Identify which cell holds the provided text, then report its (x, y) central coordinate. 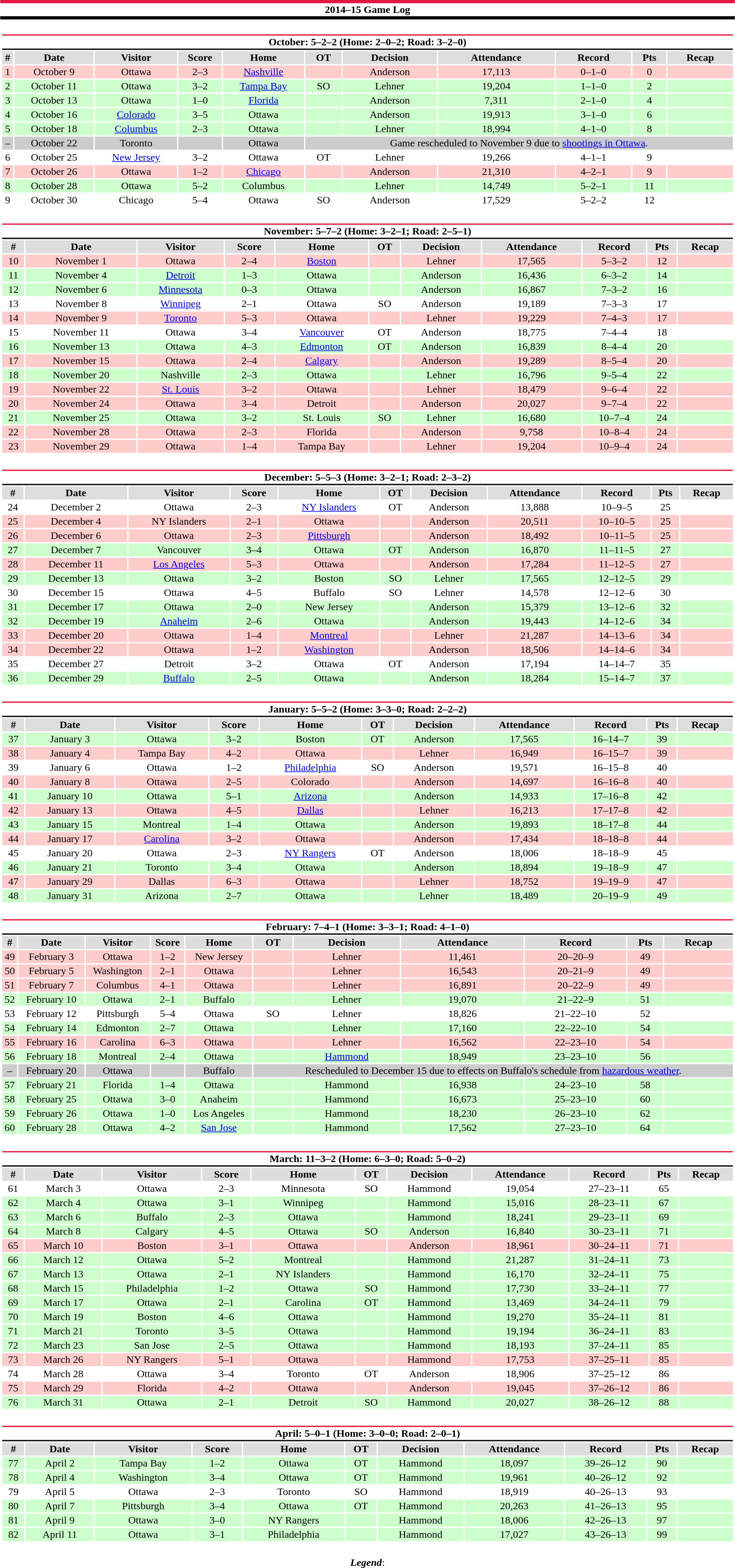
7,311 (496, 101)
April 7 (60, 1506)
7 (8, 171)
November 6 (81, 290)
April 9 (60, 1520)
25–23–10 (576, 1099)
October 22 (54, 143)
42–26–13 (605, 1520)
38 (13, 754)
16,562 (463, 1042)
2–0 (254, 607)
March 10 (63, 1246)
20–20–9 (576, 957)
78 (13, 1477)
18,097 (514, 1463)
0 (649, 72)
December 2 (76, 507)
5–2–2 (593, 200)
72 (13, 1345)
9–6–4 (614, 389)
11,461 (463, 957)
14–13–6 (617, 635)
February 21 (51, 1085)
15–14–7 (617, 678)
46 (13, 868)
February 12 (51, 1014)
16,891 (463, 985)
March 17 (63, 1303)
41 (13, 796)
17,753 (520, 1360)
18,506 (535, 650)
17,284 (535, 564)
18–18–9 (611, 853)
January 8 (70, 782)
14–12–6 (617, 621)
27–23–10 (576, 1128)
December 13 (76, 578)
17,529 (496, 200)
19,893 (524, 824)
35–24–11 (609, 1317)
December 4 (76, 521)
November 15 (81, 361)
18,241 (520, 1217)
Rescheduled to December 15 due to effects on Buffalo's schedule from hazardous weather. (493, 1071)
December 22 (76, 650)
17,730 (520, 1288)
17,113 (496, 72)
95 (662, 1506)
18,284 (535, 678)
March: 11–3–2 (Home: 6–3–0; Road: 5–0–2) (367, 1159)
97 (662, 1520)
April 2 (60, 1463)
29–23–11 (609, 1217)
December 17 (76, 607)
19 (13, 389)
January 13 (70, 811)
October 26 (54, 171)
March 3 (63, 1189)
December 29 (76, 678)
18,489 (524, 896)
6–3–2 (614, 275)
5–2–1 (593, 186)
26–23–10 (576, 1114)
31–24–11 (609, 1260)
8–4–4 (614, 347)
40–26–12 (605, 1477)
12–12–5 (617, 578)
March 26 (63, 1360)
20–21–9 (576, 971)
October 30 (54, 200)
19,266 (496, 158)
68 (13, 1288)
November 28 (81, 432)
October 13 (54, 101)
13,888 (535, 507)
33–24–11 (609, 1288)
18–17–8 (611, 824)
20,263 (514, 1506)
0–3 (249, 290)
10–7–4 (614, 418)
19,229 (531, 318)
12–12–6 (617, 593)
17,562 (463, 1128)
March 21 (63, 1331)
19,045 (520, 1388)
37–25–12 (609, 1374)
16–15–8 (611, 767)
83 (664, 1331)
1–3 (249, 275)
7–4–3 (614, 318)
16–14–7 (611, 739)
October 16 (54, 114)
19–19–9 (611, 881)
16,436 (531, 275)
43 (13, 824)
28–23–11 (609, 1203)
10–9–4 (614, 446)
19,194 (520, 1331)
April 5 (60, 1492)
18,961 (520, 1246)
January 31 (70, 896)
43–26–13 (605, 1534)
1 (8, 72)
February 18 (51, 1057)
50 (10, 971)
30–24–11 (609, 1246)
14,749 (496, 186)
November 24 (81, 404)
32–24–11 (609, 1274)
21–22–10 (576, 1014)
January: 5–5–2 (Home: 3–3–0; Road: 2–2–2) (367, 709)
22–22–10 (576, 1028)
17,160 (463, 1028)
10–9–5 (617, 507)
88 (664, 1402)
22–23–10 (576, 1042)
16,213 (524, 811)
18,479 (531, 389)
February 7 (51, 985)
9,758 (531, 432)
February 14 (51, 1028)
16,867 (531, 290)
March 15 (63, 1288)
November 25 (81, 418)
36–24–11 (609, 1331)
4–1–0 (593, 129)
17,434 (524, 839)
16,796 (531, 375)
March 31 (63, 1402)
5 (8, 129)
16,839 (531, 347)
December 27 (76, 664)
19,270 (520, 1317)
4–1 (168, 985)
19,571 (524, 767)
18,894 (524, 868)
March 4 (63, 1203)
23 (13, 446)
November 13 (81, 347)
24–23–10 (576, 1085)
April 11 (60, 1534)
16,870 (535, 550)
4–6 (226, 1317)
18,775 (531, 332)
15,016 (520, 1203)
October 18 (54, 129)
16,680 (531, 418)
17,194 (535, 664)
93 (662, 1492)
33 (13, 635)
January 10 (70, 796)
1–1–0 (593, 86)
Game rescheduled to November 9 due to shootings in Ottawa. (519, 143)
28 (13, 564)
January 21 (70, 868)
3 (8, 101)
16,840 (520, 1231)
December 15 (76, 593)
January 17 (70, 839)
40–26–13 (605, 1492)
5–3–2 (614, 261)
3–1–0 (593, 114)
19,289 (531, 361)
4–2–1 (593, 171)
15 (13, 332)
7–3–2 (614, 290)
19–18–9 (611, 868)
21,310 (496, 171)
2–1–0 (593, 101)
14–14–6 (617, 650)
March 13 (63, 1274)
18,906 (520, 1374)
December 20 (76, 635)
October: 5–2–2 (Home: 2–0–2; Road: 3–2–0) (367, 42)
16–15–7 (611, 754)
November 20 (81, 375)
99 (662, 1534)
17–16–8 (611, 796)
February 5 (51, 971)
February 28 (51, 1128)
February 26 (51, 1114)
90 (662, 1463)
10–10–5 (617, 521)
January 15 (70, 824)
19,189 (531, 304)
16,170 (520, 1274)
November 22 (81, 389)
14,933 (524, 796)
18–18–8 (611, 839)
10–11–5 (617, 536)
10 (13, 261)
76 (13, 1402)
18,949 (463, 1057)
January 4 (70, 754)
October 11 (54, 86)
March 28 (63, 1374)
80 (13, 1506)
63 (13, 1217)
4–1–1 (593, 158)
19,913 (496, 114)
16,949 (524, 754)
19,070 (463, 1000)
April 4 (60, 1477)
31 (13, 607)
7–4–4 (614, 332)
14,578 (535, 593)
59 (10, 1114)
November: 5–7–2 (Home: 3–2–1; Road: 2–5–1) (367, 231)
20–22–9 (576, 985)
13–12–6 (617, 607)
18,492 (535, 536)
March 8 (63, 1231)
March 23 (63, 1345)
19,961 (514, 1477)
13,469 (520, 1303)
January 3 (70, 739)
0–1–0 (593, 72)
February 25 (51, 1099)
April: 5–0–1 (Home: 3–0–0; Road: 2–0–1) (367, 1434)
October 9 (54, 72)
14,697 (524, 782)
February 3 (51, 957)
January 29 (70, 881)
19,054 (520, 1189)
13 (13, 304)
November 29 (81, 446)
34–24–11 (609, 1303)
8–5–4 (614, 361)
26 (13, 536)
61 (13, 1189)
November 8 (81, 304)
18,919 (514, 1492)
December 7 (76, 550)
November 4 (81, 275)
11–11–5 (617, 550)
82 (13, 1534)
16–16–8 (611, 782)
9–5–4 (614, 375)
2–6 (254, 621)
16,673 (463, 1099)
January 20 (70, 853)
December 19 (76, 621)
November 11 (81, 332)
17–17–8 (611, 811)
37–24–11 (609, 1345)
October 28 (54, 186)
23–23–10 (576, 1057)
17,027 (514, 1534)
15,379 (535, 607)
19,443 (535, 621)
18,752 (524, 881)
48 (13, 896)
February 16 (51, 1042)
11–12–5 (617, 564)
4–3 (249, 347)
37–25–11 (609, 1360)
57 (10, 1085)
9–7–4 (614, 404)
10–8–4 (614, 432)
December: 5–5–3 (Home: 3–2–1; Road: 2–3–2) (367, 478)
38–26–12 (609, 1402)
7–3–3 (614, 304)
39–26–12 (605, 1463)
70 (13, 1317)
41–26–13 (605, 1506)
74 (13, 1374)
16,543 (463, 971)
92 (662, 1477)
18,230 (463, 1114)
21–22–9 (576, 1000)
March 6 (63, 1217)
20,511 (535, 521)
February 10 (51, 1000)
December 6 (76, 536)
October 25 (54, 158)
66 (13, 1260)
55 (10, 1042)
30–23–11 (609, 1231)
March 19 (63, 1317)
37–26–12 (609, 1388)
November 9 (81, 318)
27–23–11 (609, 1189)
December 11 (76, 564)
March 29 (63, 1388)
18,193 (520, 1345)
14–14–7 (617, 664)
53 (10, 1014)
February 20 (51, 1071)
February: 7–4–1 (Home: 3–3–1; Road: 4–1–0) (367, 927)
November 1 (81, 261)
16,938 (463, 1085)
2014–15 Game Log (367, 10)
20–19–9 (611, 896)
January 6 (70, 767)
36 (13, 678)
18,826 (463, 1014)
18,994 (496, 129)
March 12 (63, 1260)
21 (13, 418)
